Pinpoint the cell where the given text exists, returning its [x, y] midpoint coordinate. 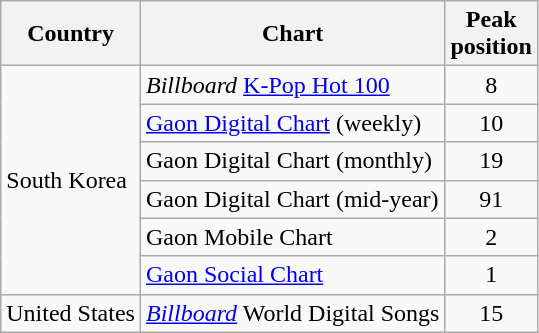
Billboard K-Pop Hot 100 [292, 85]
Gaon Mobile Chart [292, 237]
91 [491, 199]
2 [491, 237]
South Korea [71, 180]
1 [491, 275]
Gaon Digital Chart (mid-year) [292, 199]
Gaon Digital Chart (monthly) [292, 161]
Peakposition [491, 34]
Billboard World Digital Songs [292, 313]
8 [491, 85]
19 [491, 161]
Gaon Digital Chart (weekly) [292, 123]
Country [71, 34]
15 [491, 313]
10 [491, 123]
United States [71, 313]
Chart [292, 34]
Gaon Social Chart [292, 275]
